Identify which cell holds the provided text, then report its [x, y] central coordinate. 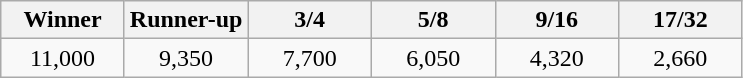
17/32 [681, 20]
9/16 [557, 20]
Winner [63, 20]
7,700 [310, 58]
5/8 [433, 20]
2,660 [681, 58]
11,000 [63, 58]
6,050 [433, 58]
3/4 [310, 20]
Runner-up [186, 20]
9,350 [186, 58]
4,320 [557, 58]
